Locate the cell with the specified text and output its [X, Y] center coordinate. 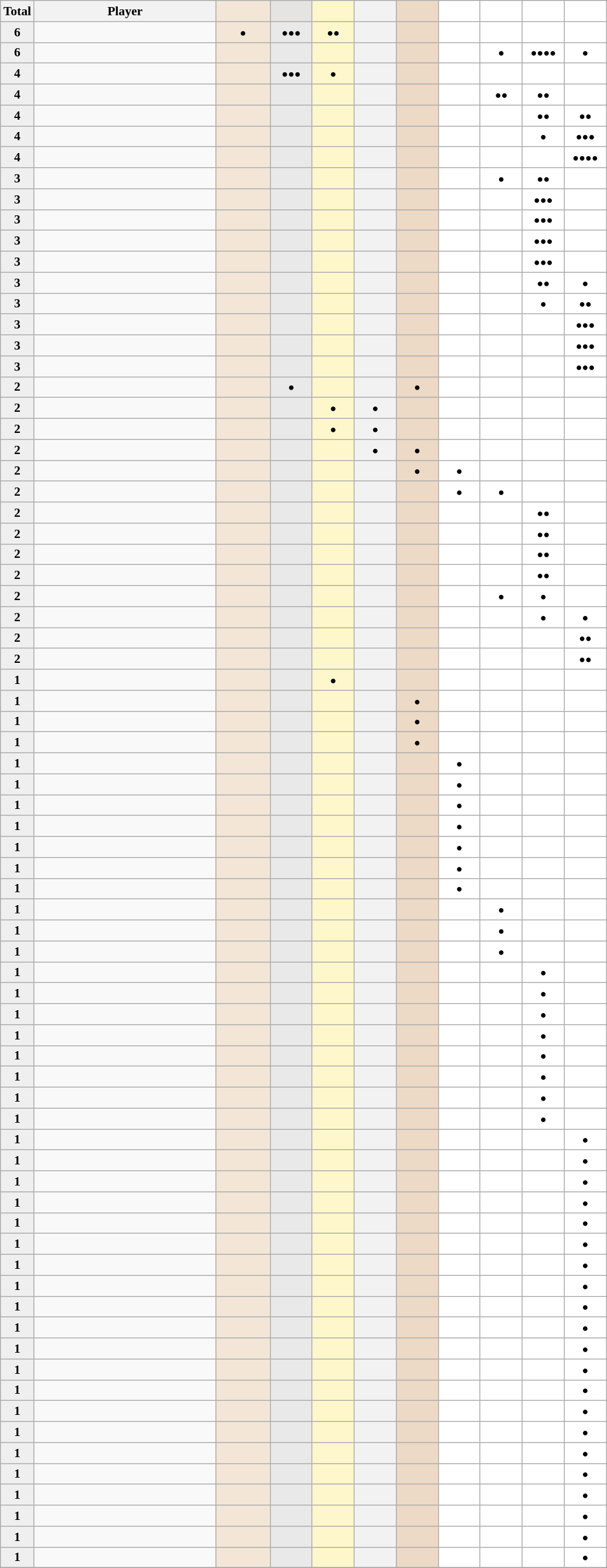
Total [18, 11]
Player [125, 11]
